Determine the [X, Y] coordinate at the center of the cell enclosing the given text.  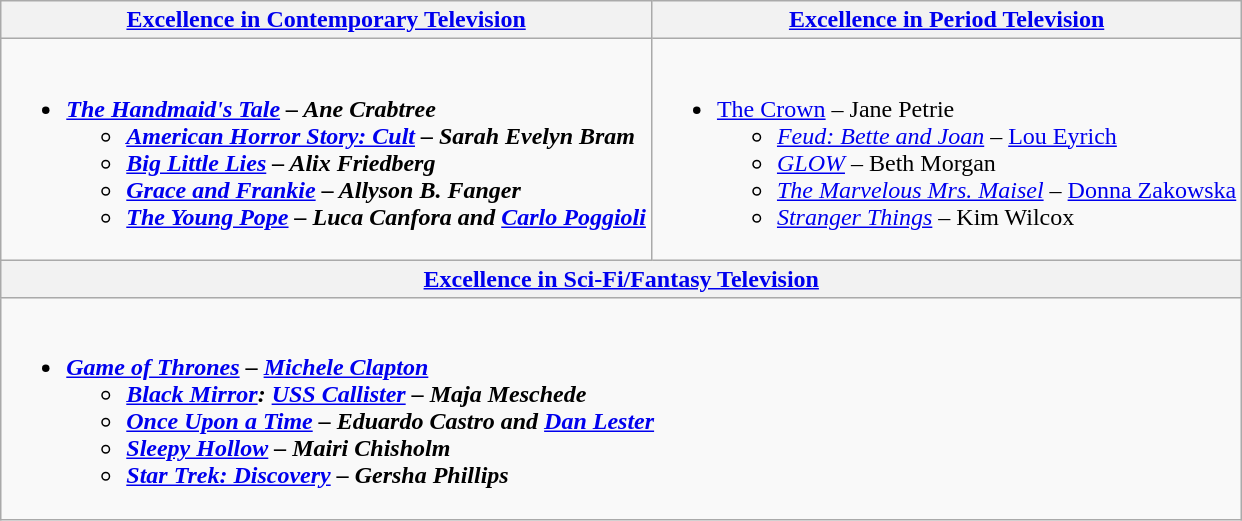
The Crown – Jane PetrieFeud: Bette and Joan – Lou EyrichGLOW – Beth MorganThe Marvelous Mrs. Maisel – Donna ZakowskaStranger Things – Kim Wilcox [946, 150]
Excellence in Period Television [946, 20]
Excellence in Sci-Fi/Fantasy Television [622, 279]
Excellence in Contemporary Television [326, 20]
